Identify which cell holds the provided text, then report its [X, Y] central coordinate. 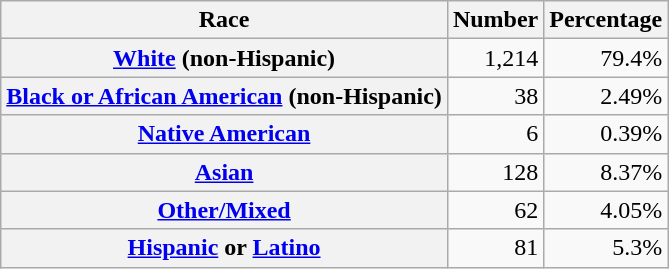
Other/Mixed [224, 210]
5.3% [606, 248]
Hispanic or Latino [224, 248]
Race [224, 20]
Native American [224, 134]
128 [495, 172]
2.49% [606, 96]
1,214 [495, 58]
62 [495, 210]
Number [495, 20]
38 [495, 96]
Asian [224, 172]
White (non-Hispanic) [224, 58]
8.37% [606, 172]
Black or African American (non-Hispanic) [224, 96]
81 [495, 248]
Percentage [606, 20]
6 [495, 134]
79.4% [606, 58]
0.39% [606, 134]
4.05% [606, 210]
